Return (X, Y) of the center of cell containing provided text 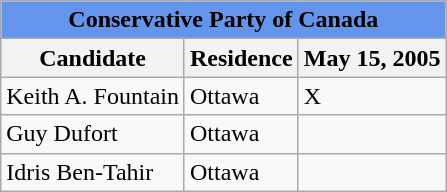
Guy Dufort (93, 134)
Residence (241, 58)
May 15, 2005 (372, 58)
X (372, 96)
Idris Ben-Tahir (93, 172)
Conservative Party of Canada (224, 20)
Candidate (93, 58)
Keith A. Fountain (93, 96)
